Determine the [X, Y] coordinate at the center of the cell enclosing the given text.  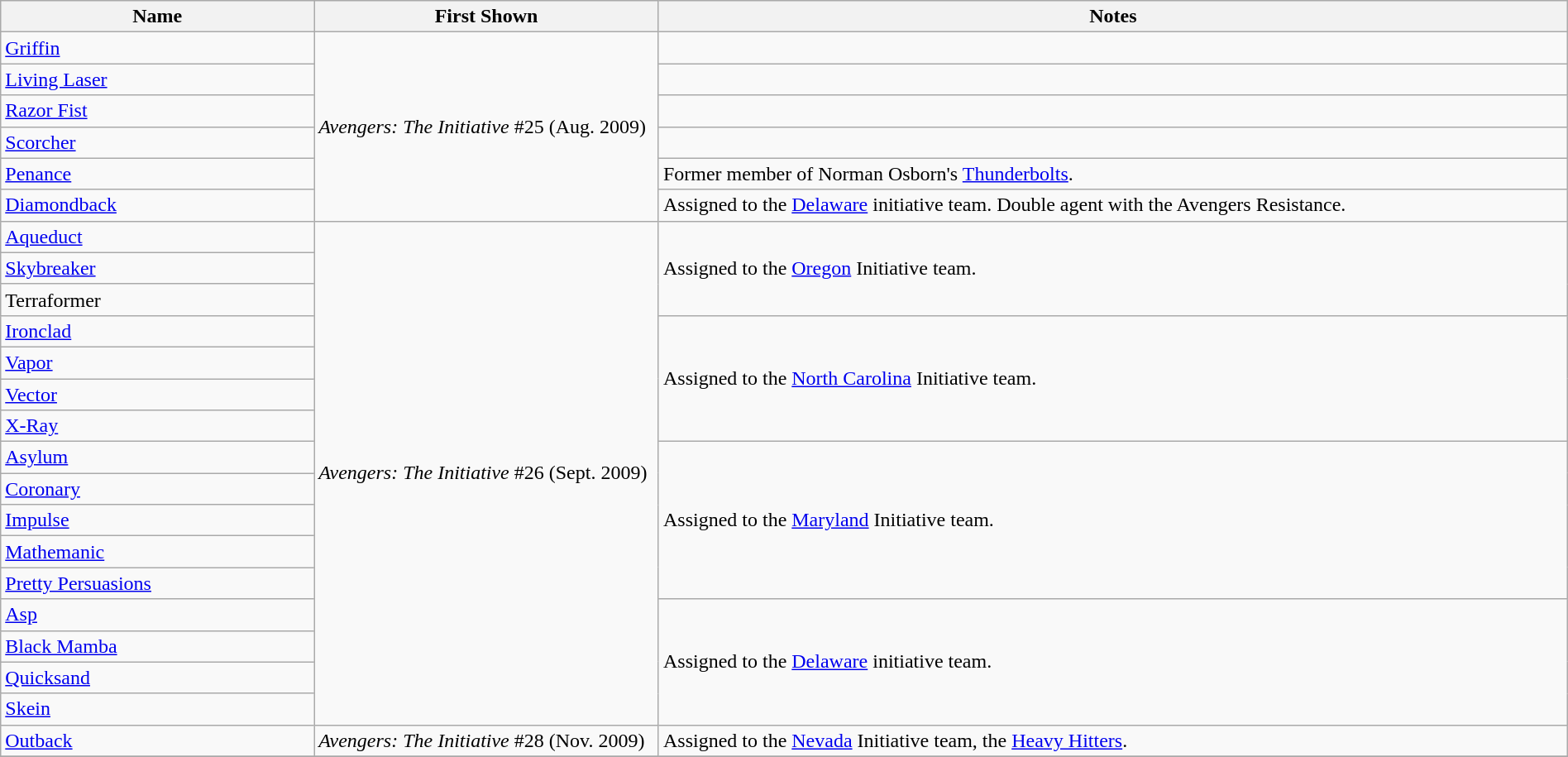
Mathemanic [157, 552]
Ironclad [157, 331]
Assigned to the Oregon Initiative team. [1113, 268]
Living Laser [157, 79]
X-Ray [157, 426]
Asp [157, 615]
Coronary [157, 489]
Penance [157, 174]
Quicksand [157, 678]
Assigned to the Nevada Initiative team, the Heavy Hitters. [1113, 740]
Asylum [157, 458]
Avengers: The Initiative #26 (Sept. 2009) [486, 473]
Diamondback [157, 205]
Vapor [157, 362]
Vector [157, 395]
Skybreaker [157, 268]
Pretty Persuasions [157, 583]
Impulse [157, 520]
Avengers: The Initiative #28 (Nov. 2009) [486, 740]
Terraformer [157, 299]
Outback [157, 740]
Assigned to the North Carolina Initiative team. [1113, 378]
Former member of Norman Osborn's Thunderbolts. [1113, 174]
Name [157, 17]
First Shown [486, 17]
Razor Fist [157, 111]
Griffin [157, 48]
Assigned to the Delaware initiative team. Double agent with the Avengers Resistance. [1113, 205]
Scorcher [157, 142]
Avengers: The Initiative #25 (Aug. 2009) [486, 127]
Assigned to the Maryland Initiative team. [1113, 520]
Assigned to the Delaware initiative team. [1113, 662]
Aqueduct [157, 237]
Notes [1113, 17]
Black Mamba [157, 646]
Skein [157, 709]
